Return (X, Y) of the center of cell containing provided text 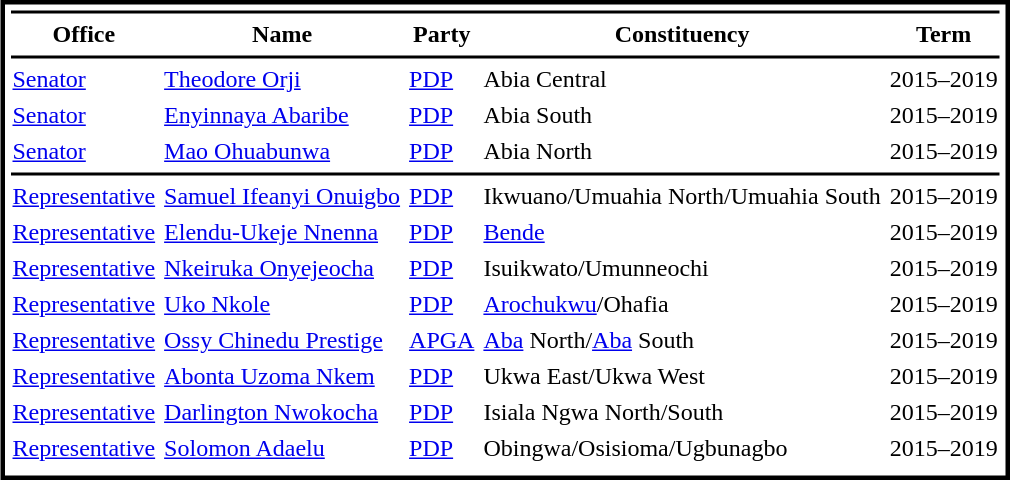
Ukwa East/Ukwa West (682, 377)
Arochukwu/Ohafia (682, 305)
Bende (682, 233)
Darlington Nwokocha (282, 413)
Solomon Adaelu (282, 449)
Office (84, 35)
Abia North (682, 151)
Theodore Orji (282, 79)
Term (944, 35)
Mao Ohuabunwa (282, 151)
Isuikwato/Umunneochi (682, 269)
APGA (442, 341)
Enyinnaya Abaribe (282, 115)
Aba North/Aba South (682, 341)
Ikwuano/Umuahia North/Umuahia South (682, 197)
Obingwa/Osisioma/Ugbunagbo (682, 449)
Abia Central (682, 79)
Party (442, 35)
Isiala Ngwa North/South (682, 413)
Samuel Ifeanyi Onuigbo (282, 197)
Elendu-Ukeje Nnenna (282, 233)
Name (282, 35)
Constituency (682, 35)
Abia South (682, 115)
Nkeiruka Onyejeocha (282, 269)
Abonta Uzoma Nkem (282, 377)
Uko Nkole (282, 305)
Ossy Chinedu Prestige (282, 341)
